Detect which cell encompasses the target text, then output its [X, Y] center coordinate. 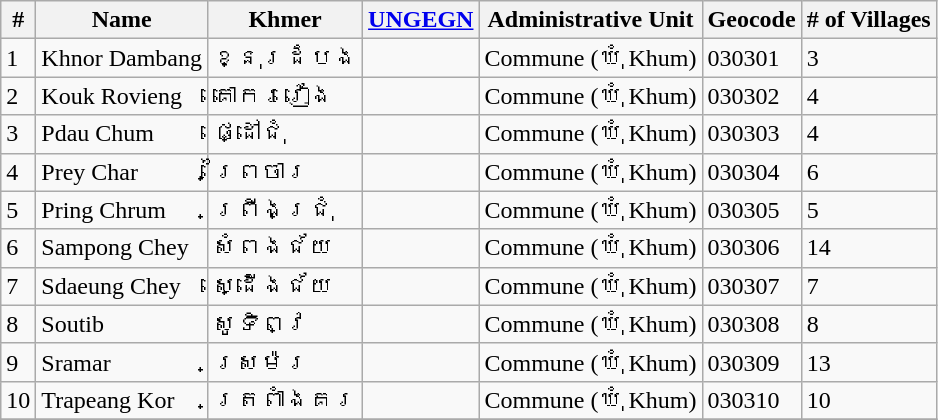
Khmer [286, 20]
14 [868, 248]
Pring Chrum [122, 210]
Soutib [122, 324]
1 [18, 58]
Sramar [122, 362]
Prey Char [122, 172]
សំពងជ័យ [286, 248]
ស្ដើងជ័យ [286, 286]
Sdaeung Chey [122, 286]
Sampong Chey [122, 248]
030307 [752, 286]
Pdau Chum [122, 134]
គោករវៀង [286, 96]
ព្រៃចារ [286, 172]
Name [122, 20]
UNGEGN [421, 20]
ផ្ដៅជុំ [286, 134]
030305 [752, 210]
030308 [752, 324]
ស្រម៉រ [286, 362]
030301 [752, 58]
Trapeang Kor [122, 400]
030309 [752, 362]
030303 [752, 134]
ព្រីងជ្រុំ [286, 210]
ខ្នុរដំបង [286, 58]
030306 [752, 248]
Khnor Dambang [122, 58]
030304 [752, 172]
13 [868, 362]
# of Villages [868, 20]
Geocode [752, 20]
Administrative Unit [590, 20]
9 [18, 362]
2 [18, 96]
ត្រពាំងគរ [286, 400]
030302 [752, 96]
030310 [752, 400]
Kouk Rovieng [122, 96]
# [18, 20]
សូទិព្វ [286, 324]
